Find where the given text appears and provide that cell's center as [X, Y] coordinate. 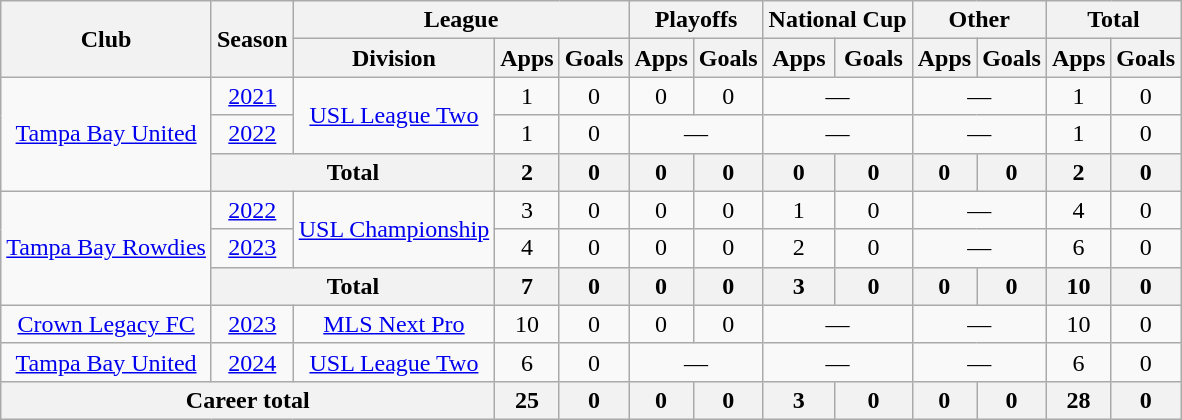
Tampa Bay Rowdies [106, 248]
Career total [248, 400]
League [461, 20]
7 [527, 286]
Club [106, 39]
2021 [252, 96]
Other [979, 20]
Playoffs [696, 20]
USL Championship [394, 229]
Division [394, 58]
National Cup [838, 20]
28 [1078, 400]
Season [252, 39]
Crown Legacy FC [106, 324]
MLS Next Pro [394, 324]
25 [527, 400]
2024 [252, 362]
